Find where the given text appears and provide that cell's center as [X, Y] coordinate. 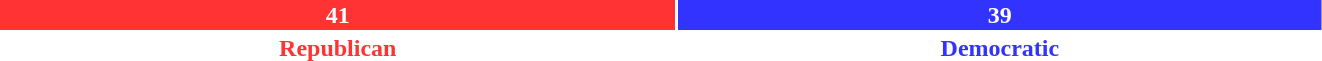
41 [338, 15]
39 [1000, 15]
